From the cell containing the given text, extract its center point as [X, Y] coordinate. 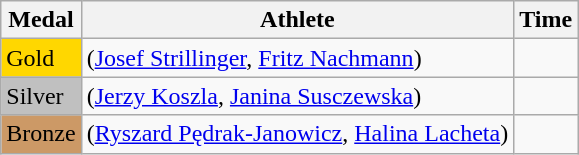
Gold [41, 58]
Athlete [298, 20]
(Jerzy Koszla, Janina Susczewska) [298, 96]
Silver [41, 96]
Bronze [41, 134]
(Josef Strillinger, Fritz Nachmann) [298, 58]
Medal [41, 20]
(Ryszard Pędrak-Janowicz, Halina Lacheta) [298, 134]
Time [546, 20]
